Find where the given text appears and provide that cell's center as (x, y) coordinate. 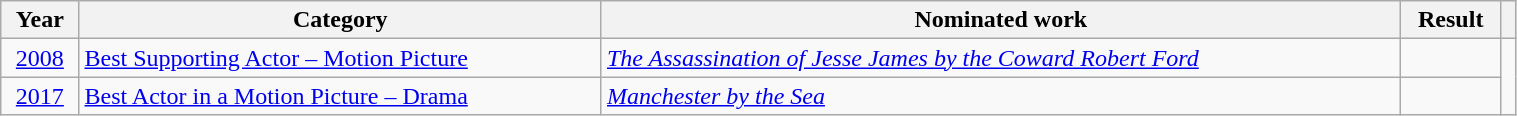
Best Supporting Actor – Motion Picture (340, 58)
Manchester by the Sea (1000, 96)
Best Actor in a Motion Picture – Drama (340, 96)
Category (340, 20)
The Assassination of Jesse James by the Coward Robert Ford (1000, 58)
Nominated work (1000, 20)
Result (1450, 20)
2008 (40, 58)
2017 (40, 96)
Year (40, 20)
